Determine the [X, Y] coordinate at the center of the cell enclosing the given text.  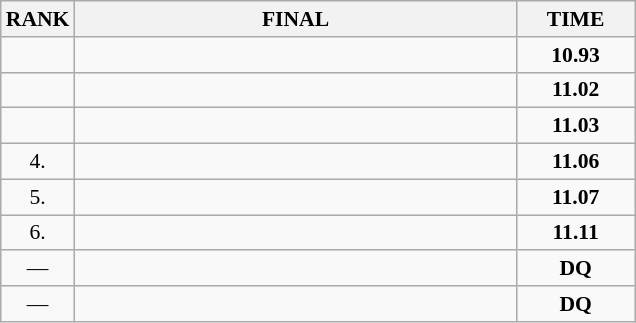
TIME [576, 19]
11.03 [576, 126]
10.93 [576, 55]
RANK [38, 19]
11.11 [576, 233]
4. [38, 162]
FINAL [295, 19]
11.02 [576, 90]
5. [38, 197]
11.07 [576, 197]
11.06 [576, 162]
6. [38, 233]
